Return the [x, y] coordinate for the center point of the cell that contains the specified text.  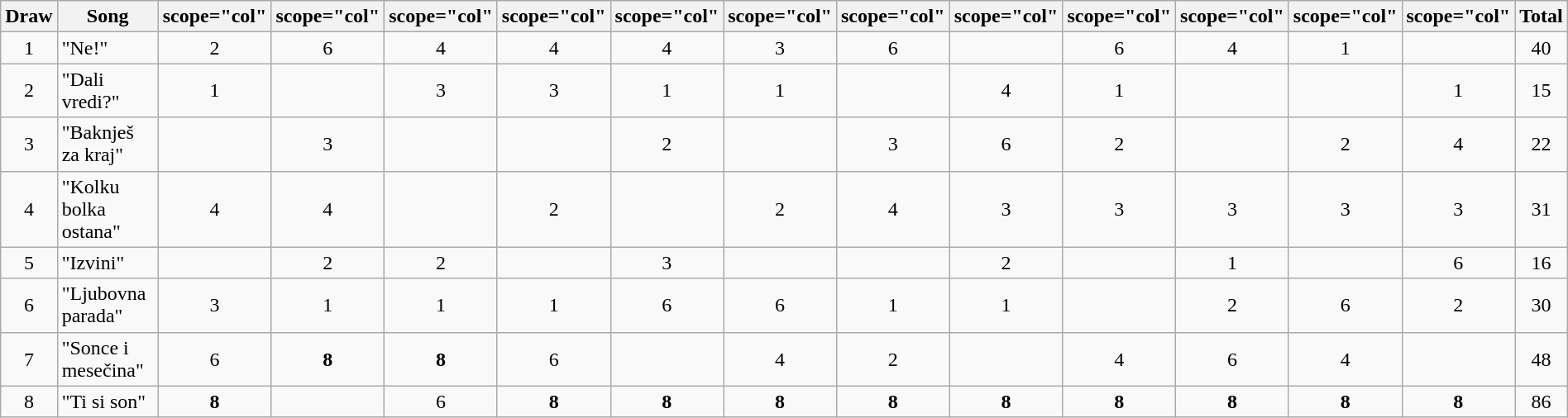
5 [29, 263]
Draw [29, 17]
7 [29, 359]
"Izvini" [108, 263]
"Ne!" [108, 48]
Song [108, 17]
16 [1542, 263]
"Ti si son" [108, 401]
"Ljubovna parada" [108, 306]
48 [1542, 359]
"Kolku bolka ostana" [108, 209]
31 [1542, 209]
Total [1542, 17]
86 [1542, 401]
15 [1542, 91]
"Baknješ za kraj" [108, 144]
40 [1542, 48]
"Dali vredi?" [108, 91]
22 [1542, 144]
"Sonce i mesečina" [108, 359]
30 [1542, 306]
